Detect which cell encompasses the target text, then output its (X, Y) center coordinate. 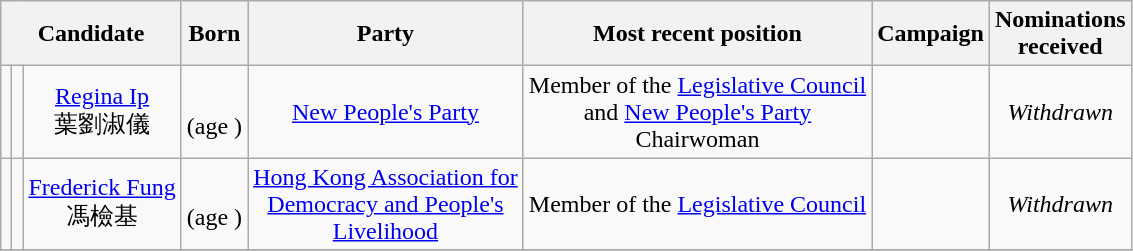
New People's Party (386, 112)
Born (214, 34)
Nominationsreceived (1060, 34)
Regina Ip葉劉淑儀 (102, 112)
Most recent position (697, 34)
Frederick Fung馮檢基 (102, 204)
Member of the Legislative Council (697, 204)
Hong Kong Association forDemocracy and People'sLivelihood (386, 204)
Campaign (931, 34)
Party (386, 34)
Member of the Legislative Counciland New People's PartyChairwoman (697, 112)
Candidate (91, 34)
